Locate the cell with the specified text and output its [x, y] center coordinate. 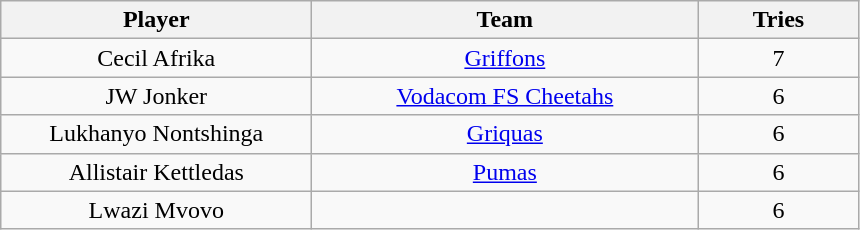
Allistair Kettledas [156, 172]
Tries [778, 20]
Player [156, 20]
Pumas [505, 172]
Vodacom FS Cheetahs [505, 96]
7 [778, 58]
Team [505, 20]
Cecil Afrika [156, 58]
Lukhanyo Nontshinga [156, 134]
Griquas [505, 134]
Griffons [505, 58]
Lwazi Mvovo [156, 210]
JW Jonker [156, 96]
